Pinpoint the cell where the given text exists, returning its (X, Y) midpoint coordinate. 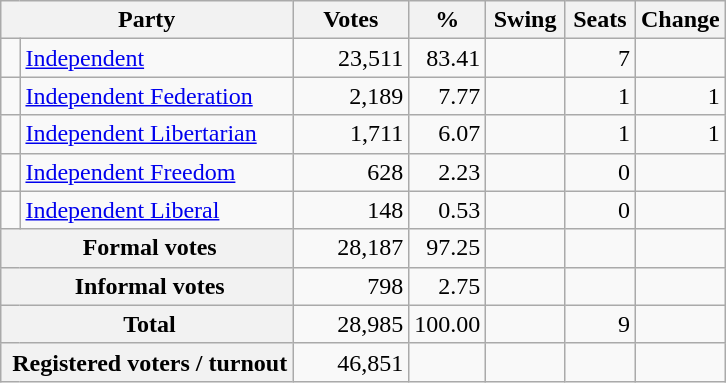
28,985 (351, 324)
Independent Federation (156, 96)
Change (680, 20)
148 (351, 210)
Independent Libertarian (156, 134)
628 (351, 172)
Independent Freedom (156, 172)
Registered voters / turnout (147, 362)
7 (600, 58)
Independent Liberal (156, 210)
0.53 (448, 210)
46,851 (351, 362)
28,187 (351, 248)
1,711 (351, 134)
Party (147, 20)
23,511 (351, 58)
100.00 (448, 324)
2.23 (448, 172)
9 (600, 324)
798 (351, 286)
Independent (156, 58)
2.75 (448, 286)
Votes (351, 20)
7.77 (448, 96)
Formal votes (147, 248)
83.41 (448, 58)
Informal votes (147, 286)
2,189 (351, 96)
Swing (526, 20)
Seats (600, 20)
97.25 (448, 248)
6.07 (448, 134)
Total (147, 324)
% (448, 20)
